Provide the (X, Y) coordinate of the cell's center where the given text is located.  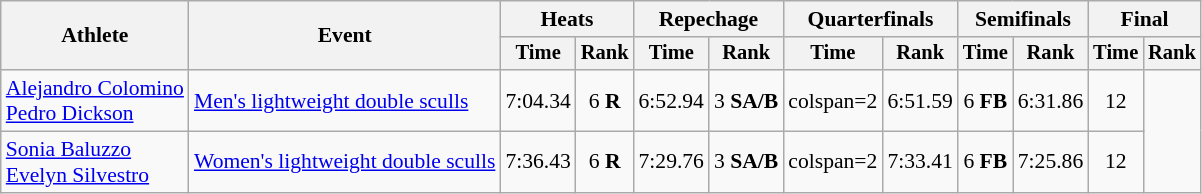
Semifinals (1023, 19)
Repechage (708, 19)
Event (344, 36)
7:29.76 (670, 162)
Athlete (95, 36)
7:33.41 (920, 162)
7:04.34 (538, 100)
6:31.86 (1050, 100)
Men's lightweight double sculls (344, 100)
7:25.86 (1050, 162)
6:52.94 (670, 100)
Alejandro ColominoPedro Dickson (95, 100)
Sonia BaluzzoEvelyn Silvestro (95, 162)
Heats (566, 19)
Final (1144, 19)
Women's lightweight double sculls (344, 162)
7:36.43 (538, 162)
Quarterfinals (870, 19)
6:51.59 (920, 100)
